Scan for the cell matching the given text and deliver its [x, y] coordinate at center. 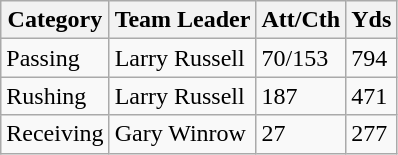
Receiving [55, 134]
Yds [372, 20]
Passing [55, 58]
70/153 [301, 58]
Team Leader [182, 20]
Att/Cth [301, 20]
187 [301, 96]
Category [55, 20]
27 [301, 134]
471 [372, 96]
277 [372, 134]
Rushing [55, 96]
Gary Winrow [182, 134]
794 [372, 58]
